Determine the [x, y] coordinate at the center of the cell enclosing the given text.  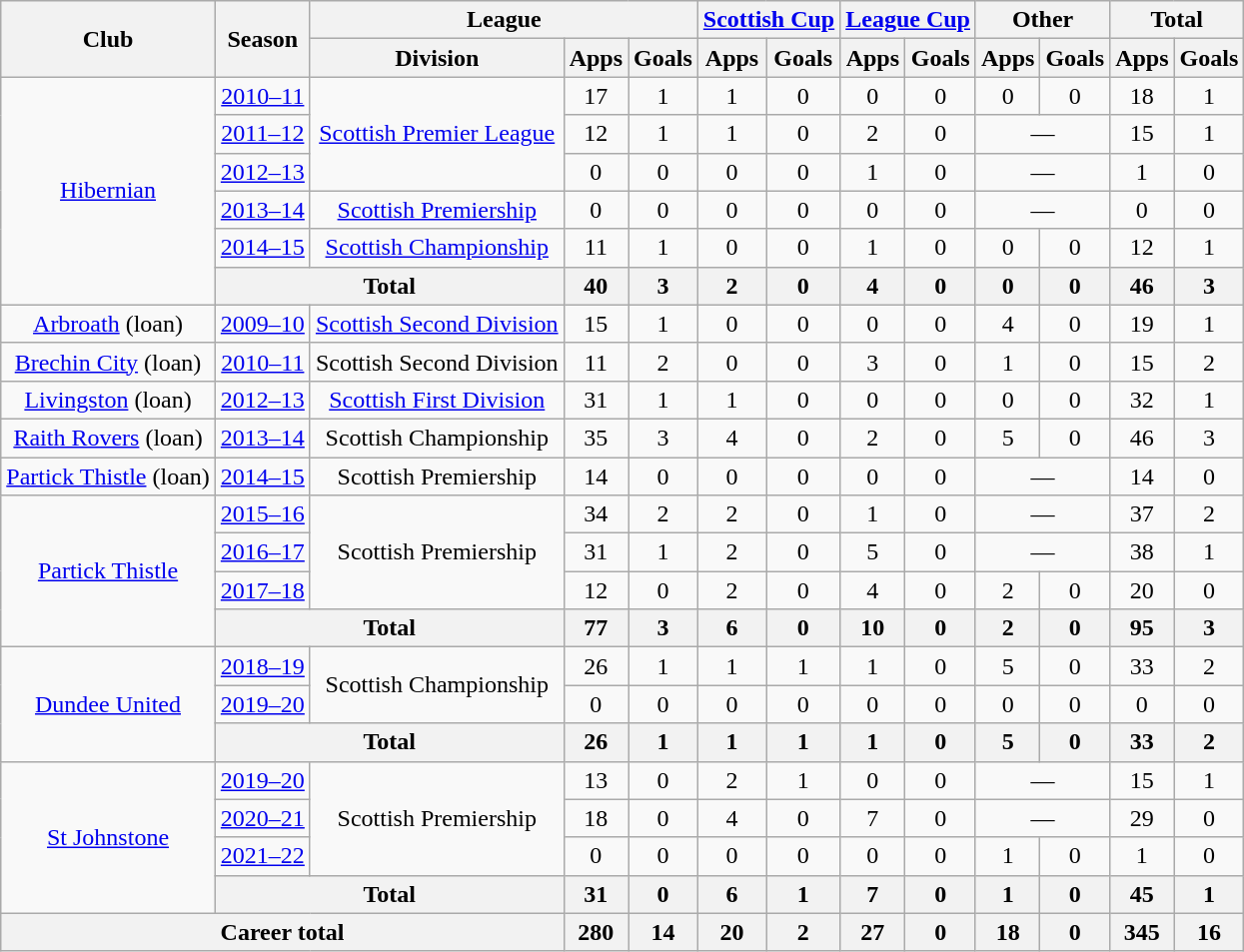
2021–22 [262, 856]
45 [1142, 894]
2017–18 [262, 590]
League [504, 20]
2011–12 [262, 134]
2015–16 [262, 514]
35 [596, 438]
St Johnstone [108, 837]
Scottish Premier League [437, 134]
Partick Thistle (loan) [108, 476]
34 [596, 514]
280 [596, 932]
Career total [282, 932]
Club [108, 39]
13 [596, 780]
Raith Rovers (loan) [108, 438]
Dundee United [108, 704]
32 [1142, 400]
77 [596, 628]
10 [873, 628]
Brechin City (loan) [108, 362]
League Cup [908, 20]
Hibernian [108, 191]
Livingston (loan) [108, 400]
2016–17 [262, 552]
16 [1209, 932]
29 [1142, 818]
Partick Thistle [108, 571]
Division [437, 58]
2018–19 [262, 666]
95 [1142, 628]
2020–21 [262, 818]
Arbroath (loan) [108, 324]
17 [596, 96]
40 [596, 286]
2009–10 [262, 324]
Scottish First Division [437, 400]
Other [1042, 20]
345 [1142, 932]
Scottish Cup [768, 20]
19 [1142, 324]
38 [1142, 552]
37 [1142, 514]
27 [873, 932]
Season [262, 39]
